Locate the cell with the specified text and output its [x, y] center coordinate. 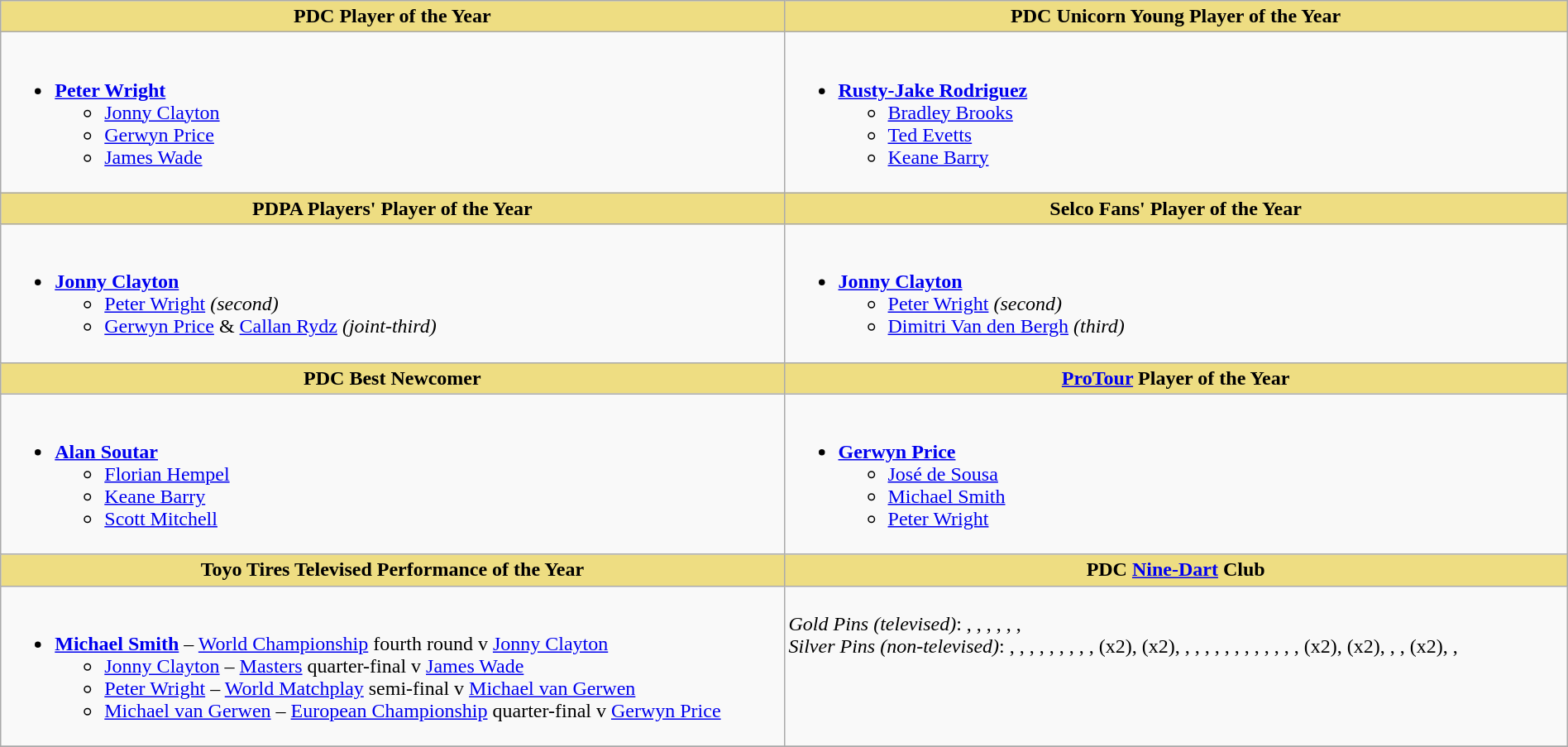
Peter WrightJonny ClaytonGerwyn PriceJames Wade [392, 113]
Toyo Tires Televised Performance of the Year [392, 570]
PDC Unicorn Young Player of the Year [1176, 17]
ProTour Player of the Year [1176, 378]
Rusty-Jake RodriguezBradley BrooksTed EvettsKeane Barry [1176, 113]
PDC Nine-Dart Club [1176, 570]
Gold Pins (televised): , , , , , , Silver Pins (non-televised): , , , , , , , , , (x2), (x2), , , , , , , , , , , , , (x2), (x2), , , (x2), , [1176, 666]
Jonny ClaytonPeter Wright (second)Gerwyn Price & Callan Rydz (joint-third) [392, 293]
PDC Best Newcomer [392, 378]
Selco Fans' Player of the Year [1176, 208]
PDPA Players' Player of the Year [392, 208]
Alan SoutarFlorian HempelKeane BarryScott Mitchell [392, 474]
PDC Player of the Year [392, 17]
Gerwyn PriceJosé de SousaMichael SmithPeter Wright [1176, 474]
Jonny ClaytonPeter Wright (second)Dimitri Van den Bergh (third) [1176, 293]
